For the text-containing cell, return its midpoint in [x, y] coordinate format. 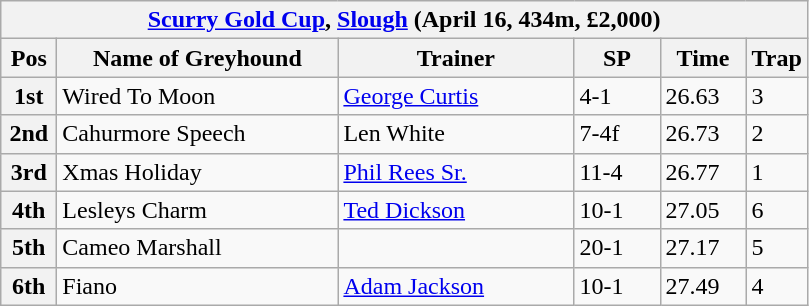
3rd [29, 172]
Phil Rees Sr. [456, 172]
27.17 [703, 248]
George Curtis [456, 96]
5th [29, 248]
5 [776, 248]
26.73 [703, 134]
Cameo Marshall [198, 248]
6th [29, 286]
Trap [776, 58]
4th [29, 210]
Len White [456, 134]
Xmas Holiday [198, 172]
Adam Jackson [456, 286]
Wired To Moon [198, 96]
Time [703, 58]
Lesleys Charm [198, 210]
SP [617, 58]
1 [776, 172]
7-4f [617, 134]
3 [776, 96]
26.63 [703, 96]
4 [776, 286]
1st [29, 96]
6 [776, 210]
Ted Dickson [456, 210]
Pos [29, 58]
20-1 [617, 248]
2nd [29, 134]
2 [776, 134]
4-1 [617, 96]
Fiano [198, 286]
Scurry Gold Cup, Slough (April 16, 434m, £2,000) [404, 20]
Cahurmore Speech [198, 134]
Name of Greyhound [198, 58]
27.05 [703, 210]
11-4 [617, 172]
26.77 [703, 172]
Trainer [456, 58]
27.49 [703, 286]
